Extract the [X, Y] coordinate from the center of the cell holding the provided text.  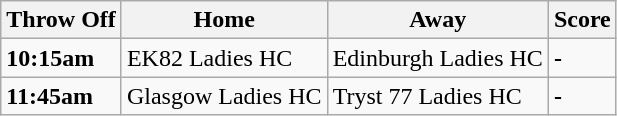
Home [224, 20]
Throw Off [62, 20]
Away [438, 20]
Tryst 77 Ladies HC [438, 96]
Glasgow Ladies HC [224, 96]
11:45am [62, 96]
Edinburgh Ladies HC [438, 58]
EK82 Ladies HC [224, 58]
10:15am [62, 58]
Score [582, 20]
